From the cell containing the given text, extract its center point as [X, Y] coordinate. 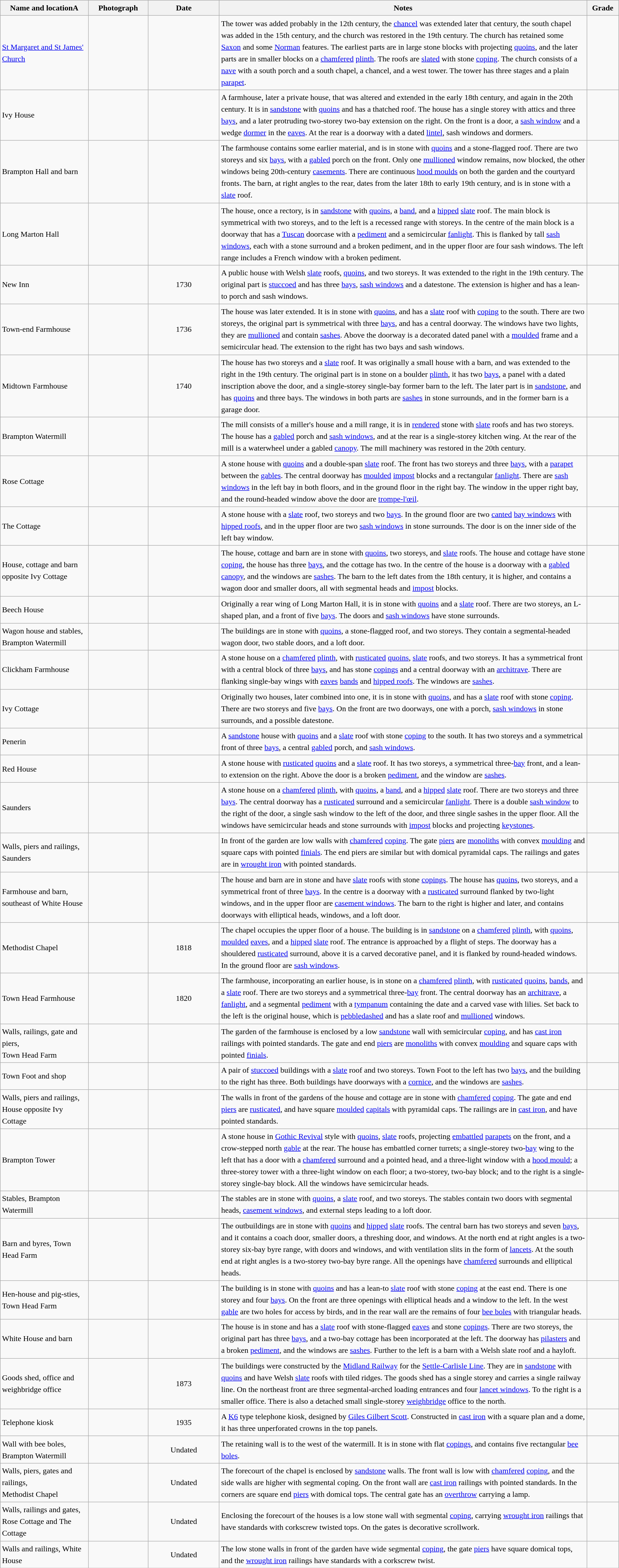
1935 [184, 1422]
1736 [184, 329]
Town Foot and shop [44, 1076]
Brampton Hall and barn [44, 172]
Long Marton Hall [44, 234]
Penerin [44, 742]
Wagon house and stables,Brampton Watermill [44, 637]
Farmhouse and barn,southeast of White House [44, 897]
Ivy House [44, 115]
White House and barn [44, 1339]
Brampton Watermill [44, 436]
Saunders [44, 808]
Walls, railings, gate and piers,Town Head Farm [44, 1043]
Wall with bee boles,Brampton Watermill [44, 1450]
Walls, piers and railings,House opposite Ivy Cottage [44, 1109]
St Margaret and St James' Church [44, 53]
1820 [184, 999]
New Inn [44, 285]
Walls and railings, White House [44, 1554]
Walls, piers, gates and railings,Methodist Chapel [44, 1482]
Notes [403, 8]
Name and locationA [44, 8]
1873 [184, 1384]
1730 [184, 285]
Methodist Chapel [44, 948]
Walls, piers and railings, Saunders [44, 852]
Grade [603, 8]
Barn and byres, Town Head Farm [44, 1249]
Town-end Farmhouse [44, 329]
Telephone kiosk [44, 1422]
House, cottage and barnopposite Ivy Cottage [44, 571]
The Cottage [44, 526]
Midtown Farmhouse [44, 386]
1740 [184, 386]
Rose Cottage [44, 481]
Beech House [44, 610]
Photograph [118, 8]
Brampton Tower [44, 1160]
Red House [44, 769]
Goods shed, office andweighbridge office [44, 1384]
The retaining wall is to the west of the watermill. It is in stone with flat copings, and contains five rectangular bee boles. [403, 1450]
1818 [184, 948]
Walls, railings and gates,Rose Cottage and The Cottage [44, 1522]
Date [184, 8]
Clickham Farmhouse [44, 670]
Stables, Brampton Watermill [44, 1204]
Hen-house and pig-sties,Town Head Farm [44, 1300]
Ivy Cottage [44, 709]
Town Head Farmhouse [44, 999]
